Extract the (X, Y) coordinate from the center of the cell holding the provided text.  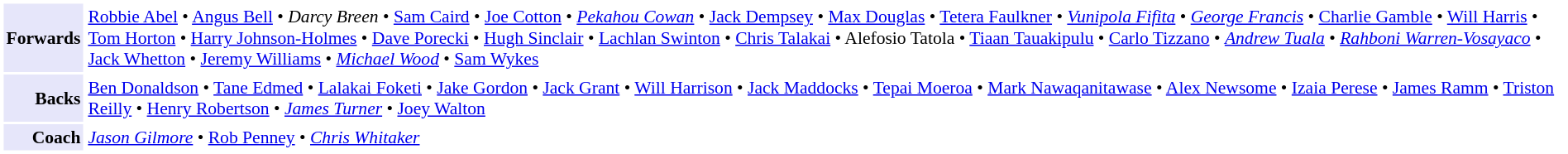
Forwards (43, 37)
Coach (43, 137)
Backs (43, 98)
Jason Gilmore • Rob Penney • Chris Whitaker (825, 137)
